Return the (X, Y) coordinate for the center point of the cell that contains the specified text.  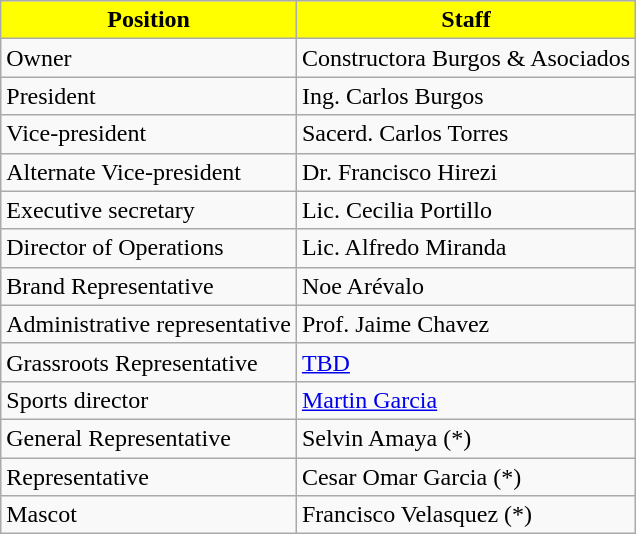
Martin Garcia (466, 400)
Selvin Amaya (*) (466, 438)
Sports director (149, 400)
TBD (466, 362)
Position (149, 20)
General Representative (149, 438)
Vice-president (149, 134)
Brand Representative (149, 286)
Director of Operations (149, 248)
Owner (149, 58)
Mascot (149, 515)
Lic. Cecilia Portillo (466, 210)
Francisco Velasquez (*) (466, 515)
Lic. Alfredo Miranda (466, 248)
Administrative representative (149, 324)
Prof. Jaime Chavez (466, 324)
Constructora Burgos & Asociados (466, 58)
Cesar Omar Garcia (*) (466, 477)
Executive secretary (149, 210)
Grassroots Representative (149, 362)
Staff (466, 20)
Dr. Francisco Hirezi (466, 172)
President (149, 96)
Alternate Vice-president (149, 172)
Ing. Carlos Burgos (466, 96)
Sacerd. Carlos Torres (466, 134)
Representative (149, 477)
Noe Arévalo (466, 286)
